For the text-containing cell, return its midpoint in [x, y] coordinate format. 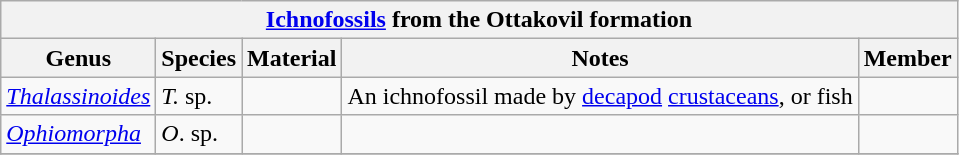
Material [292, 58]
Ichnofossils from the Ottakovil formation [479, 20]
O. sp. [199, 134]
Member [908, 58]
An ichnofossil made by decapod crustaceans, or fish [600, 96]
Thalassinoides [78, 96]
Notes [600, 58]
Genus [78, 58]
Ophiomorpha [78, 134]
Species [199, 58]
T. sp. [199, 96]
